Output the [X, Y] coordinate of the center of the cell containing the given text.  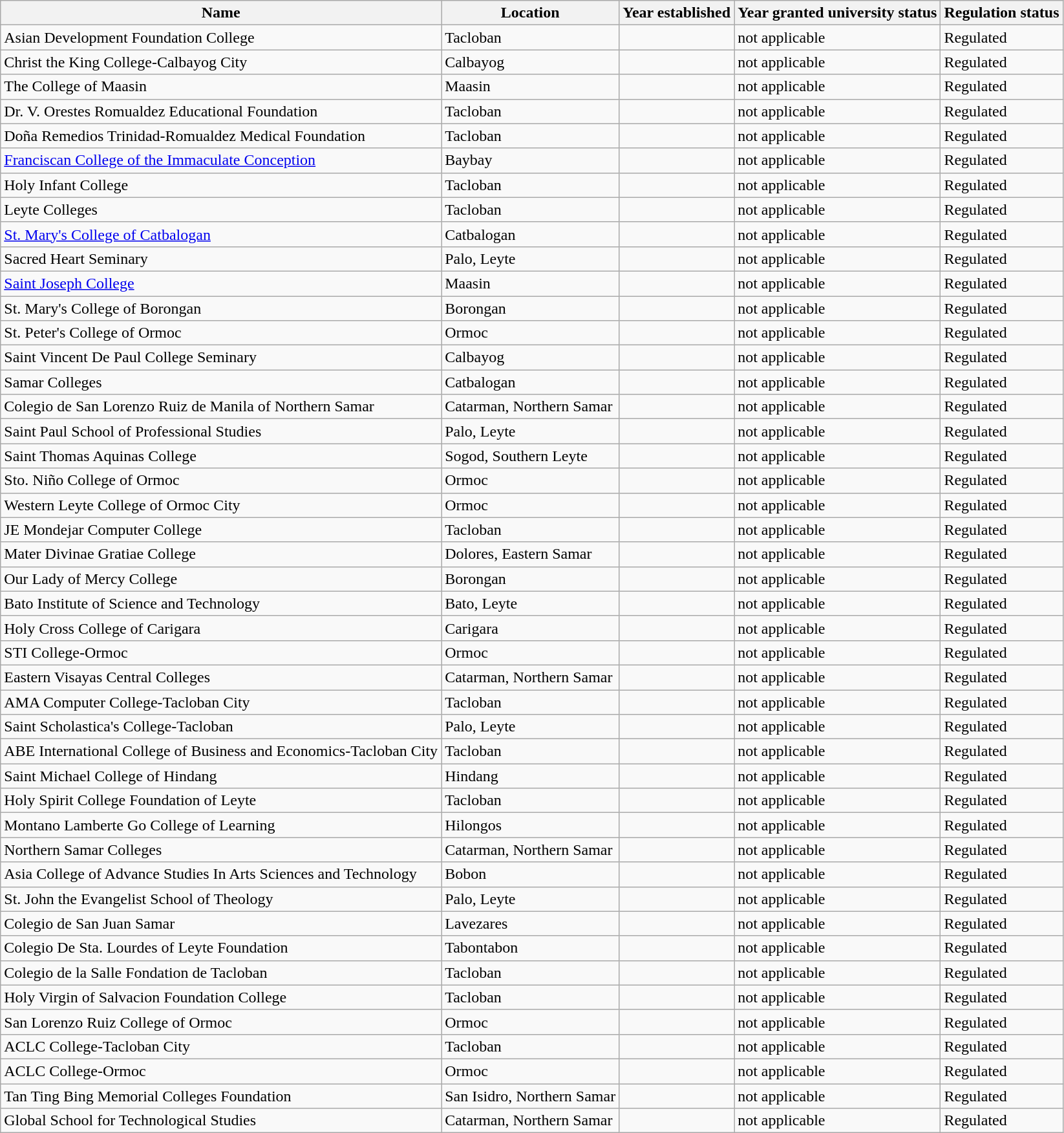
Regulation status [1002, 13]
Location [530, 13]
Eastern Visayas Central Colleges [221, 677]
Tabontabon [530, 948]
Carigara [530, 628]
Global School for Technological Studies [221, 1121]
ACLC College-Ormoc [221, 1071]
Sacred Heart Seminary [221, 259]
Doña Remedios Trinidad-Romualdez Medical Foundation [221, 136]
San Isidro, Northern Samar [530, 1096]
Holy Spirit College Foundation of Leyte [221, 801]
ABE International College of Business and Economics-Tacloban City [221, 751]
Samar Colleges [221, 382]
Asian Development Foundation College [221, 38]
Northern Samar Colleges [221, 850]
St. Peter's College of Ormoc [221, 333]
Montano Lamberte Go College of Learning [221, 825]
Saint Michael College of Hindang [221, 776]
Mater Divinae Gratiae College [221, 554]
Colegio de la Salle Fondation de Tacloban [221, 973]
Holy Infant College [221, 185]
Leyte Colleges [221, 210]
STI College-Ormoc [221, 653]
Franciscan College of the Immaculate Conception [221, 160]
The College of Maasin [221, 87]
Asia College of Advance Studies In Arts Sciences and Technology [221, 874]
Holy Virgin of Salvacion Foundation College [221, 997]
Saint Thomas Aquinas College [221, 456]
Year established [677, 13]
Saint Paul School of Professional Studies [221, 431]
San Lorenzo Ruiz College of Ormoc [221, 1022]
Saint Scholastica's College-Tacloban [221, 727]
Saint Joseph College [221, 283]
St. Mary's College of Catbalogan [221, 234]
Western Leyte College of Ormoc City [221, 505]
Christ the King College-Calbayog City [221, 62]
Sogod, Southern Leyte [530, 456]
Year granted university status [838, 13]
St. John the Evangelist School of Theology [221, 899]
Tan Ting Bing Memorial Colleges Foundation [221, 1096]
Dolores, Eastern Samar [530, 554]
Bato, Leyte [530, 603]
Our Lady of Mercy College [221, 579]
Colegio de San Juan Samar [221, 923]
Saint Vincent De Paul College Seminary [221, 358]
Holy Cross College of Carigara [221, 628]
Baybay [530, 160]
Colegio De Sta. Lourdes of Leyte Foundation [221, 948]
Dr. V. Orestes Romualdez Educational Foundation [221, 111]
Name [221, 13]
Bato Institute of Science and Technology [221, 603]
Bobon [530, 874]
AMA Computer College-Tacloban City [221, 702]
JE Mondejar Computer College [221, 530]
Lavezares [530, 923]
Hindang [530, 776]
Sto. Niño College of Ormoc [221, 480]
ACLC College-Tacloban City [221, 1046]
Hilongos [530, 825]
St. Mary's College of Borongan [221, 308]
Colegio de San Lorenzo Ruiz de Manila of Northern Samar [221, 407]
